Output the [x, y] coordinate of the center of the cell containing the given text.  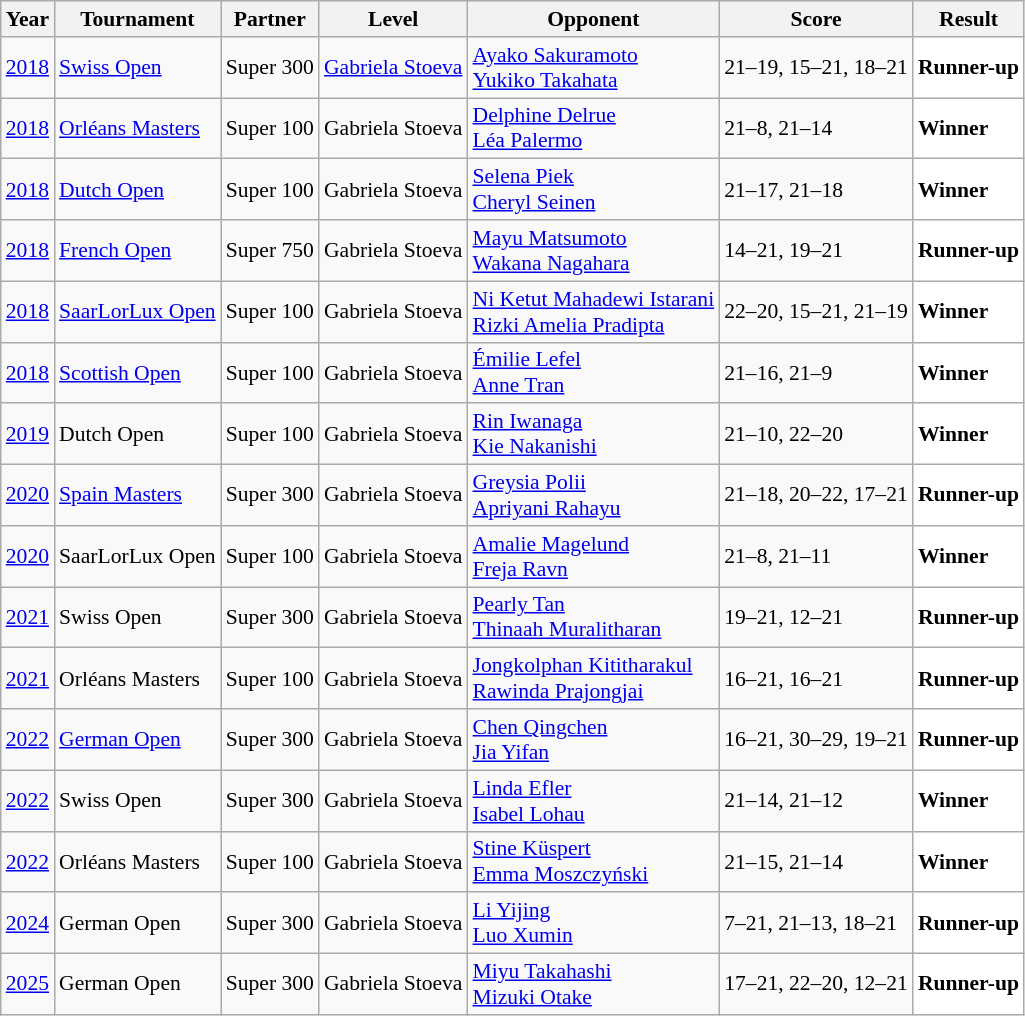
14–21, 19–21 [816, 250]
21–14, 21–12 [816, 800]
Spain Masters [138, 496]
Jongkolphan Kititharakul Rawinda Prajongjai [594, 678]
16–21, 30–29, 19–21 [816, 740]
Miyu Takahashi Mizuki Otake [594, 984]
Ayako Sakuramoto Yukiko Takahata [594, 68]
French Open [138, 250]
Tournament [138, 19]
Rin Iwanaga Kie Nakanishi [594, 434]
21–10, 22–20 [816, 434]
Greysia Polii Apriyani Rahayu [594, 496]
2025 [28, 984]
21–16, 21–9 [816, 372]
Partner [270, 19]
7–21, 21–13, 18–21 [816, 924]
Score [816, 19]
Ni Ketut Mahadewi Istarani Rizki Amelia Pradipta [594, 312]
Result [968, 19]
Opponent [594, 19]
19–21, 12–21 [816, 618]
2019 [28, 434]
Linda Efler Isabel Lohau [594, 800]
Li Yijing Luo Xumin [594, 924]
Level [394, 19]
Super 750 [270, 250]
21–15, 21–14 [816, 862]
Selena Piek Cheryl Seinen [594, 190]
21–8, 21–14 [816, 128]
Amalie Magelund Freja Ravn [594, 556]
Mayu Matsumoto Wakana Nagahara [594, 250]
21–19, 15–21, 18–21 [816, 68]
22–20, 15–21, 21–19 [816, 312]
Year [28, 19]
2024 [28, 924]
17–21, 22–20, 12–21 [816, 984]
Chen Qingchen Jia Yifan [594, 740]
Delphine Delrue Léa Palermo [594, 128]
16–21, 16–21 [816, 678]
21–18, 20–22, 17–21 [816, 496]
Émilie Lefel Anne Tran [594, 372]
Scottish Open [138, 372]
Stine Küspert Emma Moszczyński [594, 862]
Pearly Tan Thinaah Muralitharan [594, 618]
21–17, 21–18 [816, 190]
21–8, 21–11 [816, 556]
